Scan for the cell matching the given text and deliver its (x, y) coordinate at center. 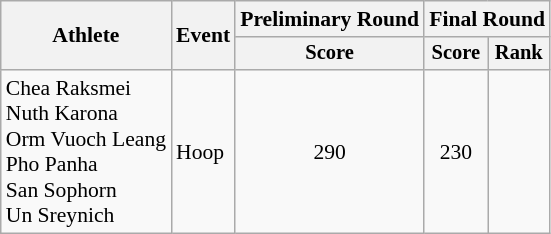
290 (330, 152)
Athlete (86, 36)
Event (203, 36)
Preliminary Round (330, 19)
Rank (520, 54)
Chea RaksmeiNuth Karona Orm Vuoch LeangPho Panha San Sophorn Un Sreynich (86, 152)
Final Round (487, 19)
Hoop (203, 152)
230 (456, 152)
